Output the [X, Y] coordinate of the center of the cell containing the given text.  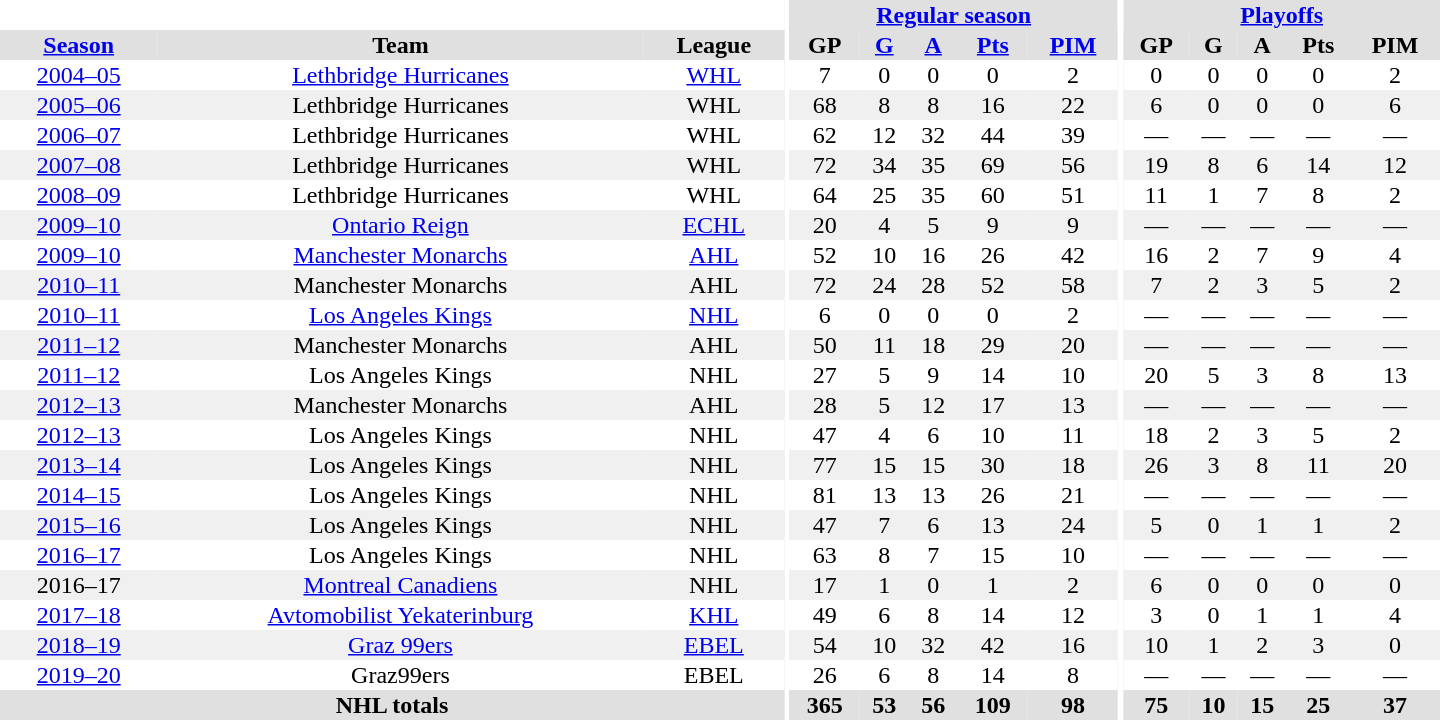
Ontario Reign [400, 225]
37 [1395, 705]
75 [1156, 705]
2007–08 [78, 165]
2006–07 [78, 135]
50 [824, 345]
69 [994, 165]
2019–20 [78, 675]
21 [1073, 495]
49 [824, 615]
2005–06 [78, 105]
NHL totals [392, 705]
109 [994, 705]
Season [78, 45]
30 [994, 465]
2014–15 [78, 495]
365 [824, 705]
2008–09 [78, 195]
53 [884, 705]
KHL [714, 615]
77 [824, 465]
64 [824, 195]
22 [1073, 105]
19 [1156, 165]
60 [994, 195]
Playoffs [1282, 15]
63 [824, 555]
34 [884, 165]
2017–18 [78, 615]
44 [994, 135]
27 [824, 375]
51 [1073, 195]
98 [1073, 705]
2018–19 [78, 645]
62 [824, 135]
Graz 99ers [400, 645]
58 [1073, 285]
Graz99ers [400, 675]
League [714, 45]
2013–14 [78, 465]
68 [824, 105]
Montreal Canadiens [400, 585]
ECHL [714, 225]
Team [400, 45]
39 [1073, 135]
Regular season [953, 15]
81 [824, 495]
29 [994, 345]
2004–05 [78, 75]
Avtomobilist Yekaterinburg [400, 615]
54 [824, 645]
2015–16 [78, 525]
